Find where the given text appears and provide that cell's center as [x, y] coordinate. 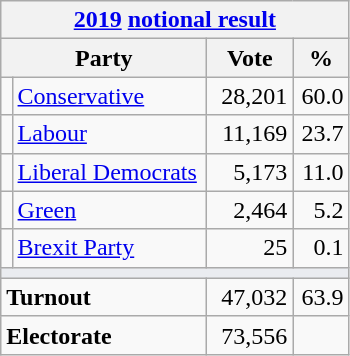
Turnout [104, 297]
Green [110, 210]
2,464 [250, 210]
2019 notional result [175, 20]
0.1 [321, 248]
Labour [110, 134]
Conservative [110, 96]
11,169 [250, 134]
Vote [250, 58]
23.7 [321, 134]
5.2 [321, 210]
Party [104, 58]
47,032 [250, 297]
Liberal Democrats [110, 172]
28,201 [250, 96]
5,173 [250, 172]
Electorate [104, 335]
25 [250, 248]
73,556 [250, 335]
11.0 [321, 172]
Brexit Party [110, 248]
60.0 [321, 96]
% [321, 58]
63.9 [321, 297]
